Search for the cell housing the specified text and yield its [x, y] center coordinate. 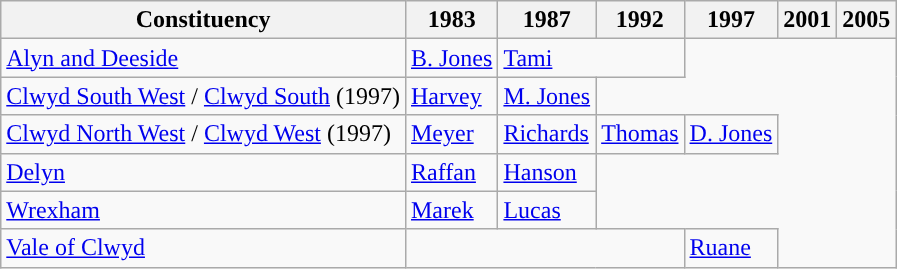
Meyer [451, 134]
Marek [451, 210]
Clwyd North West / Clwyd West (1997) [204, 134]
D. Jones [731, 134]
1987 [547, 20]
M. Jones [547, 96]
1992 [640, 20]
Hanson [547, 172]
Thomas [640, 134]
Clwyd South West / Clwyd South (1997) [204, 96]
B. Jones [451, 58]
Harvey [451, 96]
2005 [866, 20]
Constituency [204, 20]
Ruane [731, 248]
Tami [591, 58]
Wrexham [204, 210]
Delyn [204, 172]
2001 [808, 20]
Richards [547, 134]
Vale of Clwyd [204, 248]
Raffan [451, 172]
Lucas [547, 210]
1997 [731, 20]
1983 [451, 20]
Alyn and Deeside [204, 58]
